Return [x, y] of the center of cell containing provided text 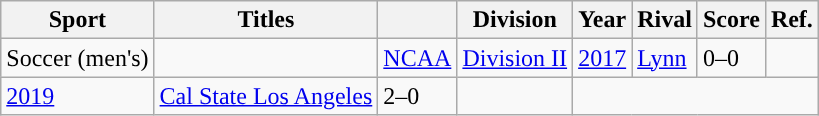
Soccer (men's) [78, 58]
Sport [78, 20]
Lynn [665, 58]
Cal State Los Angeles [266, 96]
NCAA [418, 58]
Score [731, 20]
2017 [602, 58]
Division [515, 20]
Titles [266, 20]
Year [602, 20]
Ref. [792, 20]
0–0 [731, 58]
2–0 [418, 96]
Division II [515, 58]
2019 [78, 96]
Rival [665, 20]
